Determine the [X, Y] coordinate at the center of the cell enclosing the given text.  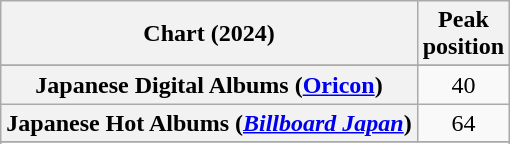
Japanese Hot Albums (Billboard Japan) [209, 123]
Peakposition [463, 34]
Chart (2024) [209, 34]
40 [463, 85]
Japanese Digital Albums (Oricon) [209, 85]
64 [463, 123]
